Pinpoint the cell where the given text exists, returning its (X, Y) midpoint coordinate. 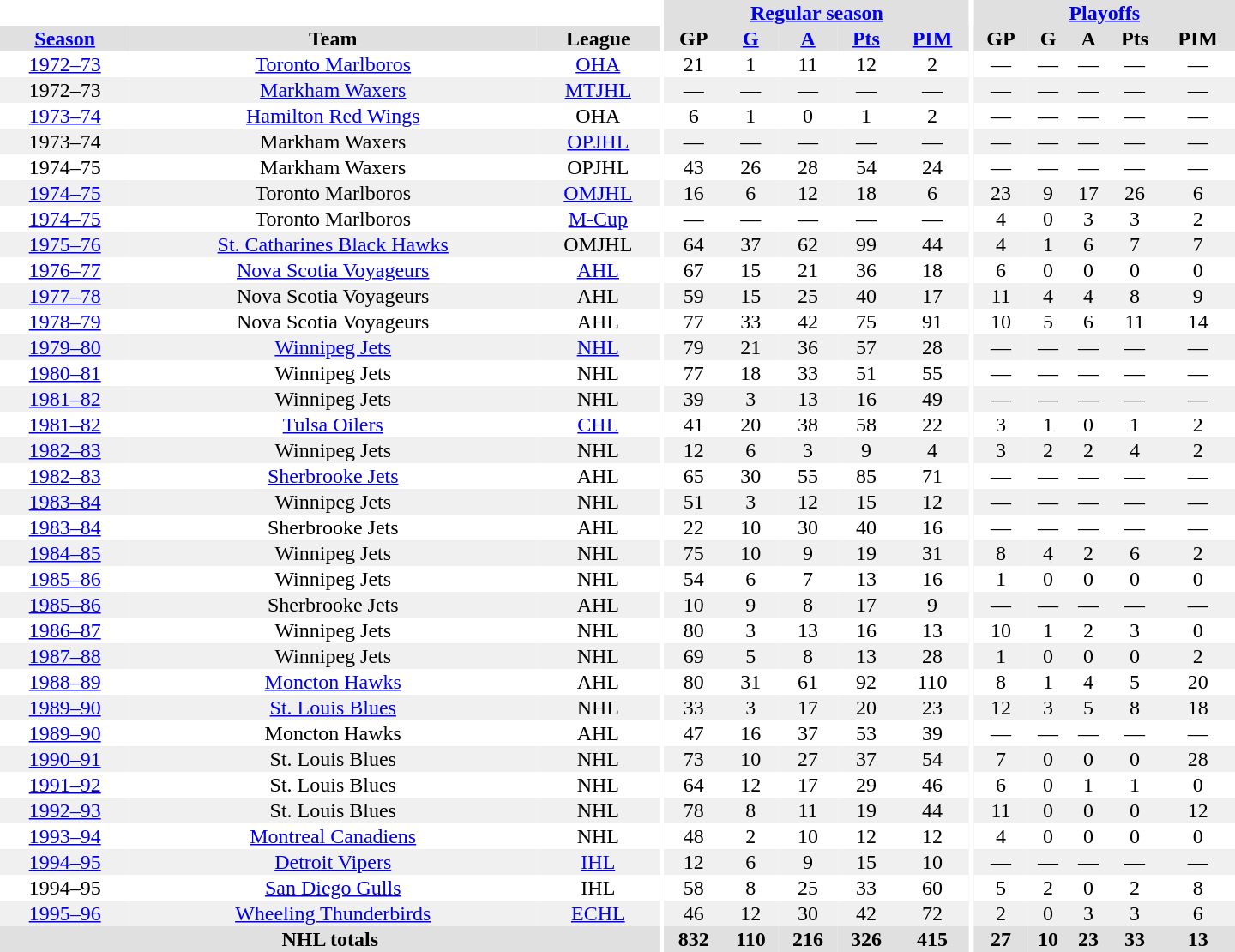
1993–94 (65, 836)
1992–93 (65, 810)
Season (65, 39)
99 (866, 244)
71 (932, 476)
14 (1197, 322)
57 (866, 347)
1976–77 (65, 270)
85 (866, 476)
1987–88 (65, 656)
Team (333, 39)
1990–91 (65, 759)
72 (932, 913)
29 (866, 785)
48 (694, 836)
St. Catharines Black Hawks (333, 244)
59 (694, 296)
1991–92 (65, 785)
1977–78 (65, 296)
326 (866, 939)
61 (808, 682)
Tulsa Oilers (333, 425)
1988–89 (65, 682)
53 (866, 733)
38 (808, 425)
832 (694, 939)
M-Cup (598, 219)
ECHL (598, 913)
1975–76 (65, 244)
Montreal Canadiens (333, 836)
216 (808, 939)
1995–96 (65, 913)
1979–80 (65, 347)
91 (932, 322)
MTJHL (598, 90)
1980–81 (65, 373)
92 (866, 682)
67 (694, 270)
78 (694, 810)
415 (932, 939)
1978–79 (65, 322)
Hamilton Red Wings (333, 116)
Detroit Vipers (333, 862)
41 (694, 425)
San Diego Gulls (333, 888)
NHL totals (330, 939)
43 (694, 167)
1986–87 (65, 630)
49 (932, 399)
79 (694, 347)
69 (694, 656)
65 (694, 476)
CHL (598, 425)
47 (694, 733)
62 (808, 244)
Playoffs (1105, 13)
Wheeling Thunderbirds (333, 913)
73 (694, 759)
League (598, 39)
1984–85 (65, 553)
60 (932, 888)
Regular season (817, 13)
24 (932, 167)
